For the text-containing cell, return its midpoint in (x, y) coordinate format. 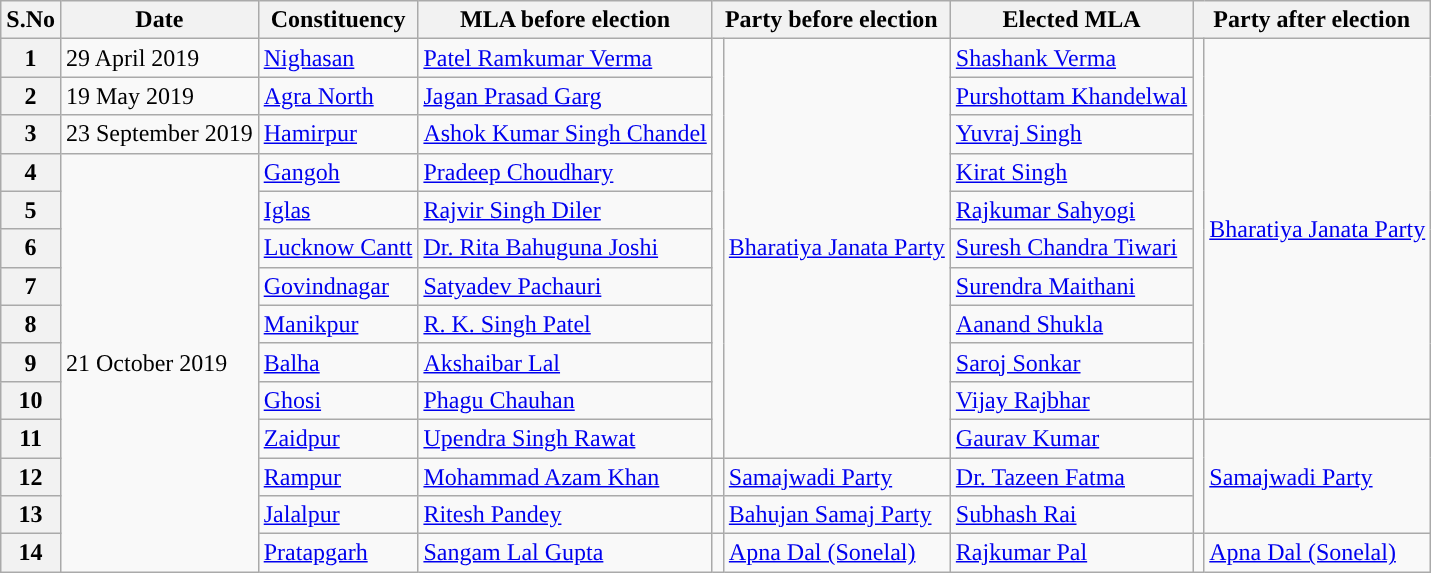
Lucknow Cantt (338, 248)
Aanand Shukla (1071, 324)
Zaidpur (338, 438)
Rajkumar Pal (1071, 553)
Suresh Chandra Tiwari (1071, 248)
Rampur (338, 477)
Gaurav Kumar (1071, 438)
Pradeep Choudhary (565, 172)
9 (31, 362)
Jagan Prasad Garg (565, 96)
5 (31, 210)
Vijay Rajbhar (1071, 400)
Phagu Chauhan (565, 400)
Dr. Tazeen Fatma (1071, 477)
Date (159, 20)
Saroj Sonkar (1071, 362)
2 (31, 96)
19 May 2019 (159, 96)
10 (31, 400)
Rajkumar Sahyogi (1071, 210)
MLA before election (565, 20)
Bahujan Samaj Party (836, 515)
Ashok Kumar Singh Chandel (565, 134)
4 (31, 172)
Kirat Singh (1071, 172)
R. K. Singh Patel (565, 324)
Ghosi (338, 400)
Nighasan (338, 58)
Mohammad Azam Khan (565, 477)
12 (31, 477)
Iglas (338, 210)
Sangam Lal Gupta (565, 553)
Upendra Singh Rawat (565, 438)
Surendra Maithani (1071, 286)
Rajvir Singh Diler (565, 210)
29 April 2019 (159, 58)
Satyadev Pachauri (565, 286)
Govindnagar (338, 286)
Party before election (831, 20)
8 (31, 324)
Ritesh Pandey (565, 515)
Manikpur (338, 324)
Yuvraj Singh (1071, 134)
7 (31, 286)
Akshaibar Lal (565, 362)
21 October 2019 (159, 362)
Elected MLA (1071, 20)
Balha (338, 362)
Hamirpur (338, 134)
Constituency (338, 20)
Patel Ramkumar Verma (565, 58)
Shashank Verma (1071, 58)
Dr. Rita Bahuguna Joshi (565, 248)
3 (31, 134)
Agra North (338, 96)
1 (31, 58)
Gangoh (338, 172)
13 (31, 515)
Jalalpur (338, 515)
6 (31, 248)
Subhash Rai (1071, 515)
Party after election (1312, 20)
Pratapgarh (338, 553)
23 September 2019 (159, 134)
11 (31, 438)
S.No (31, 20)
Purshottam Khandelwal (1071, 96)
14 (31, 553)
